Scan for the cell matching the given text and deliver its (x, y) coordinate at center. 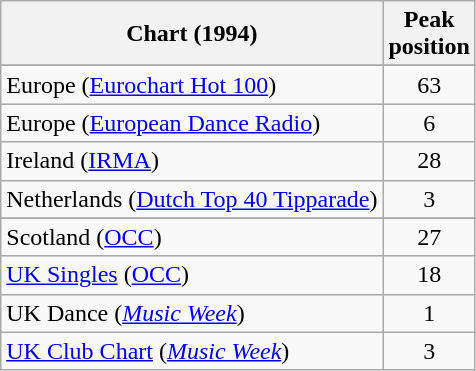
Europe (European Dance Radio) (192, 123)
Chart (1994) (192, 34)
Ireland (IRMA) (192, 161)
Scotland (OCC) (192, 237)
63 (429, 85)
18 (429, 275)
1 (429, 313)
UK Singles (OCC) (192, 275)
Netherlands (Dutch Top 40 Tipparade) (192, 199)
UK Club Chart (Music Week) (192, 351)
UK Dance (Music Week) (192, 313)
Peakposition (429, 34)
28 (429, 161)
27 (429, 237)
6 (429, 123)
Europe (Eurochart Hot 100) (192, 85)
